From the cell containing the given text, extract its center point as [x, y] coordinate. 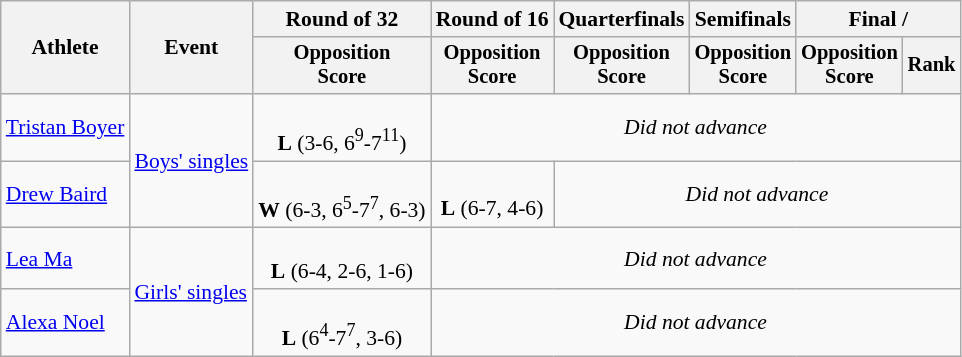
L (6-7, 4-6) [492, 194]
Boys' singles [191, 161]
Girls' singles [191, 292]
Event [191, 48]
Drew Baird [66, 194]
Tristan Boyer [66, 128]
Lea Ma [66, 258]
L (6-4, 2-6, 1-6) [342, 258]
Rank [932, 66]
Alexa Noel [66, 322]
Round of 32 [342, 19]
W (6-3, 65-77, 6-3) [342, 194]
Quarterfinals [622, 19]
Final / [878, 19]
L (64-77, 3-6) [342, 322]
Athlete [66, 48]
Round of 16 [492, 19]
L (3-6, 69-711) [342, 128]
Semifinals [744, 19]
